From the cell containing the given text, extract its center point as (X, Y) coordinate. 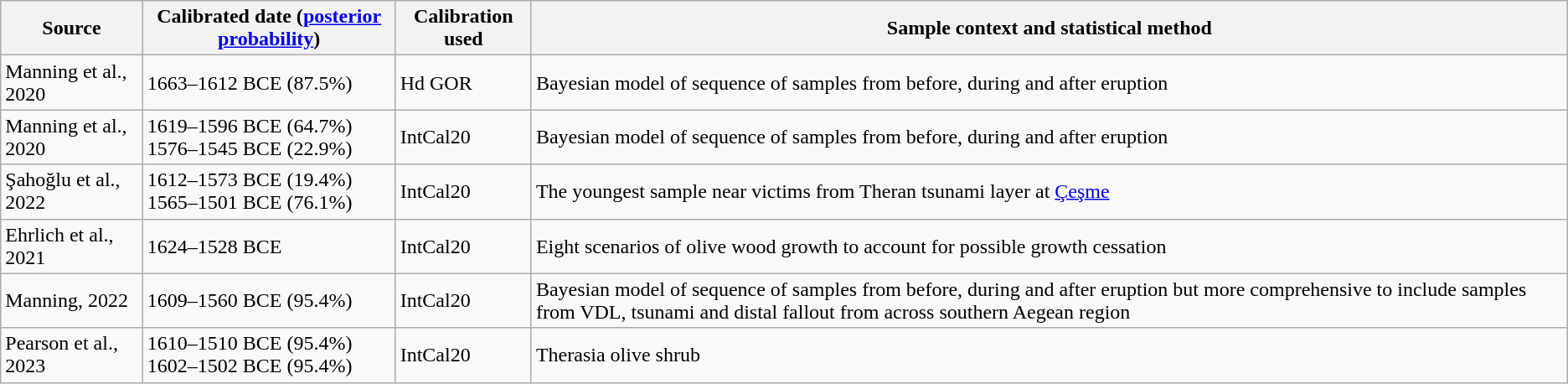
Manning, 2022 (72, 300)
Hd GOR (463, 82)
Ehrlich et al., 2021 (72, 246)
Therasia olive shrub (1049, 355)
Eight scenarios of olive wood growth to account for possible growth cessation (1049, 246)
1619–1596 BCE (64.7%)1576–1545 BCE (22.9%) (269, 138)
1624–1528 BCE (269, 246)
Calibration used (463, 29)
Pearson et al., 2023 (72, 355)
Calibrated date (posterior probability) (269, 29)
1609–1560 BCE (95.4%) (269, 300)
The youngest sample near victims from Theran tsunami layer at Çeşme (1049, 191)
Sample context and statistical method (1049, 29)
Source (72, 29)
1612–1573 BCE (19.4%)1565–1501 BCE (76.1%) (269, 191)
1610–1510 BCE (95.4%)1602–1502 BCE (95.4%) (269, 355)
Şahoğlu et al., 2022 (72, 191)
1663–1612 BCE (87.5%) (269, 82)
